Determine the [x, y] coordinate at the center of the cell enclosing the given text.  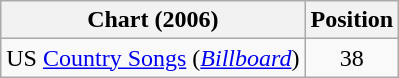
Position [352, 20]
US Country Songs (Billboard) [153, 58]
Chart (2006) [153, 20]
38 [352, 58]
